From the cell containing the given text, extract its center point as (X, Y) coordinate. 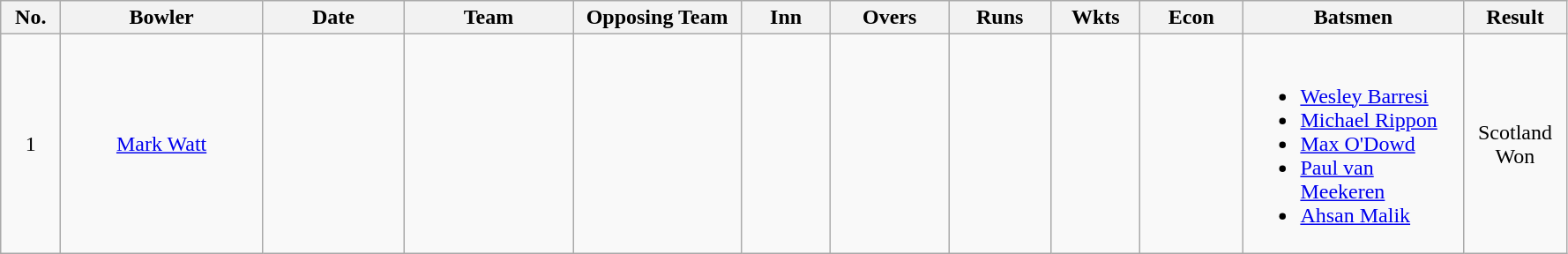
Runs (1000, 18)
Wesley BarresiMichael RipponMax O'DowdPaul van MeekerenAhsan Malik (1353, 144)
Inn (787, 18)
Team (489, 18)
Batsmen (1353, 18)
Mark Watt (162, 144)
Econ (1191, 18)
Overs (890, 18)
Opposing Team (658, 18)
Wkts (1095, 18)
Result (1515, 18)
Scotland Won (1515, 144)
1 (31, 144)
Bowler (162, 18)
Date (333, 18)
No. (31, 18)
